For the text-containing cell, return its midpoint in (x, y) coordinate format. 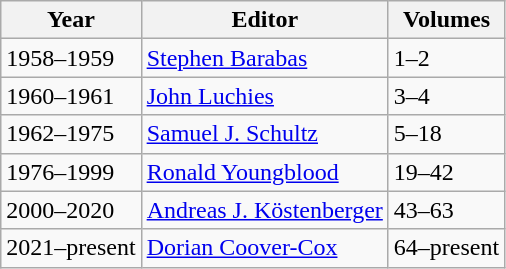
19–42 (446, 172)
64–present (446, 248)
2021–present (71, 248)
Volumes (446, 20)
Stephen Barabas (264, 58)
1976–1999 (71, 172)
1–2 (446, 58)
1958–1959 (71, 58)
1960–1961 (71, 96)
Year (71, 20)
Dorian Coover-Cox (264, 248)
Samuel J. Schultz (264, 134)
John Luchies (264, 96)
Editor (264, 20)
2000–2020 (71, 210)
5–18 (446, 134)
3–4 (446, 96)
Ronald Youngblood (264, 172)
1962–1975 (71, 134)
43–63 (446, 210)
Andreas J. Köstenberger (264, 210)
